From the cell containing the given text, extract its center point as [x, y] coordinate. 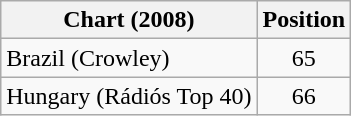
Chart (2008) [129, 20]
65 [304, 58]
Hungary (Rádiós Top 40) [129, 96]
Position [304, 20]
Brazil (Crowley) [129, 58]
66 [304, 96]
